Output the [X, Y] coordinate of the center of the cell containing the given text.  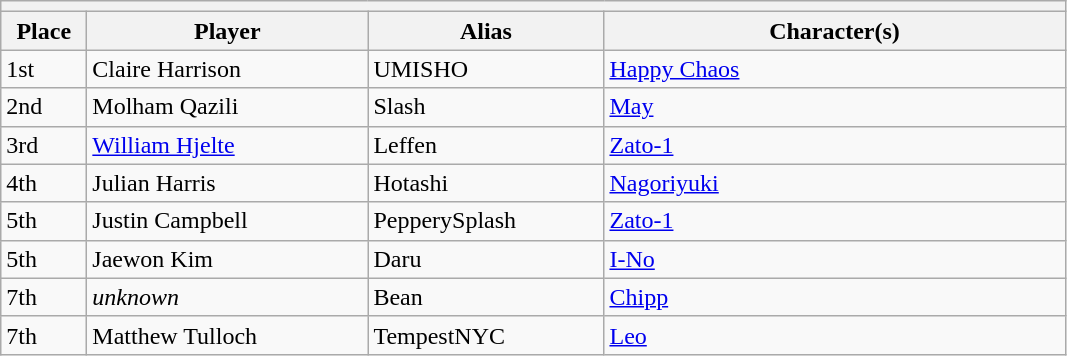
Leo [834, 335]
Character(s) [834, 31]
Bean [486, 297]
Leffen [486, 145]
May [834, 107]
Nagoriyuki [834, 183]
unknown [228, 297]
2nd [44, 107]
1st [44, 69]
3rd [44, 145]
Place [44, 31]
Happy Chaos [834, 69]
4th [44, 183]
PepperySplash [486, 221]
UMISHO [486, 69]
TempestNYC [486, 335]
Molham Qazili [228, 107]
Alias [486, 31]
Daru [486, 259]
Justin Campbell [228, 221]
Player [228, 31]
Hotashi [486, 183]
Chipp [834, 297]
Jaewon Kim [228, 259]
I-No [834, 259]
Claire Harrison [228, 69]
Julian Harris [228, 183]
Matthew Tulloch [228, 335]
William Hjelte [228, 145]
Slash [486, 107]
